Scan for the cell matching the given text and deliver its [x, y] coordinate at center. 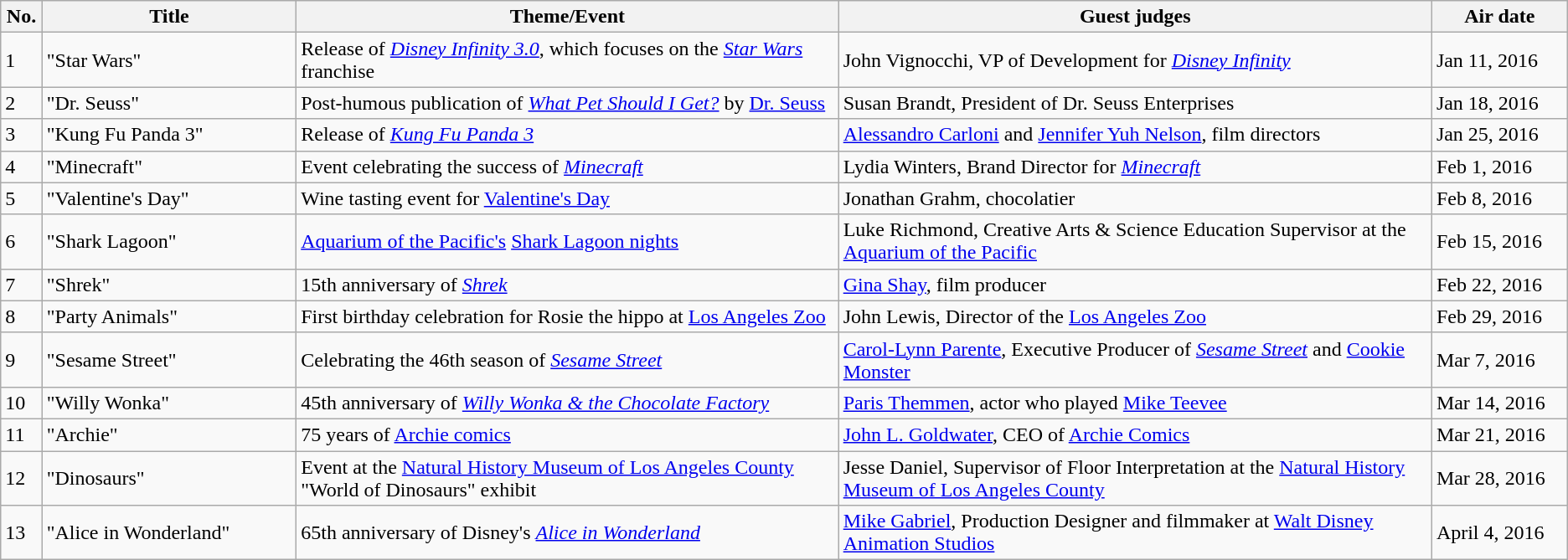
"Minecraft" [169, 167]
Guest judges [1135, 17]
10 [22, 403]
Jonathan Grahm, chocolatier [1135, 198]
"Willy Wonka" [169, 403]
"Sesame Street" [169, 360]
Event at the Natural History Museum of Los Angeles County "World of Dinosaurs" exhibit [568, 477]
John Lewis, Director of the Los Angeles Zoo [1135, 316]
John L. Goldwater, CEO of Archie Comics [1135, 434]
Feb 29, 2016 [1499, 316]
Title [169, 17]
65th anniversary of Disney's Alice in Wonderland [568, 532]
Mar 14, 2016 [1499, 403]
Air date [1499, 17]
12 [22, 477]
"Alice in Wonderland" [169, 532]
Mar 28, 2016 [1499, 477]
First birthday celebration for Rosie the hippo at Los Angeles Zoo [568, 316]
"Archie" [169, 434]
75 years of Archie comics [568, 434]
"Shark Lagoon" [169, 241]
9 [22, 360]
Feb 22, 2016 [1499, 285]
Celebrating the 46th season of Sesame Street [568, 360]
"Star Wars" [169, 60]
Jan 18, 2016 [1499, 103]
Lydia Winters, Brand Director for Minecraft [1135, 167]
Wine tasting event for Valentine's Day [568, 198]
Jan 11, 2016 [1499, 60]
4 [22, 167]
7 [22, 285]
Feb 8, 2016 [1499, 198]
April 4, 2016 [1499, 532]
Aquarium of the Pacific's Shark Lagoon nights [568, 241]
John Vignocchi, VP of Development for Disney Infinity [1135, 60]
Release of Disney Infinity 3.0, which focuses on the Star Wars franchise [568, 60]
Paris Themmen, actor who played Mike Teevee [1135, 403]
No. [22, 17]
Feb 15, 2016 [1499, 241]
Carol-Lynn Parente, Executive Producer of Sesame Street and Cookie Monster [1135, 360]
11 [22, 434]
Event celebrating the success of Minecraft [568, 167]
1 [22, 60]
Feb 1, 2016 [1499, 167]
Susan Brandt, President of Dr. Seuss Enterprises [1135, 103]
Alessandro Carloni and Jennifer Yuh Nelson, film directors [1135, 135]
15th anniversary of Shrek [568, 285]
2 [22, 103]
"Dinosaurs" [169, 477]
45th anniversary of Willy Wonka & the Chocolate Factory [568, 403]
5 [22, 198]
3 [22, 135]
Mar 7, 2016 [1499, 360]
"Valentine's Day" [169, 198]
"Dr. Seuss" [169, 103]
Release of Kung Fu Panda 3 [568, 135]
Luke Richmond, Creative Arts & Science Education Supervisor at the Aquarium of the Pacific [1135, 241]
"Kung Fu Panda 3" [169, 135]
Gina Shay, film producer [1135, 285]
6 [22, 241]
Mar 21, 2016 [1499, 434]
"Shrek" [169, 285]
Theme/Event [568, 17]
Jesse Daniel, Supervisor of Floor Interpretation at the Natural History Museum of Los Angeles County [1135, 477]
Jan 25, 2016 [1499, 135]
Mike Gabriel, Production Designer and filmmaker at Walt Disney Animation Studios [1135, 532]
8 [22, 316]
"Party Animals" [169, 316]
13 [22, 532]
Post-humous publication of What Pet Should I Get? by Dr. Seuss [568, 103]
